Find where the given text appears and provide that cell's center as [x, y] coordinate. 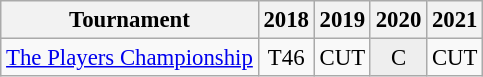
C [398, 58]
2020 [398, 20]
2019 [342, 20]
2018 [286, 20]
Tournament [130, 20]
The Players Championship [130, 58]
2021 [455, 20]
T46 [286, 58]
